Pinpoint the cell where the given text exists, returning its [x, y] midpoint coordinate. 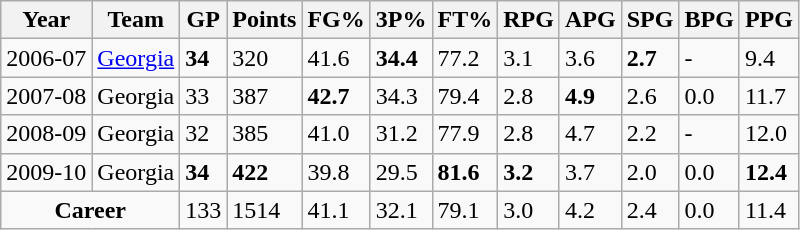
39.8 [336, 172]
2.2 [650, 134]
2.0 [650, 172]
11.7 [768, 96]
320 [264, 58]
4.2 [590, 210]
385 [264, 134]
2008-09 [46, 134]
41.0 [336, 134]
2006-07 [46, 58]
2.6 [650, 96]
Career [90, 210]
2009-10 [46, 172]
4.9 [590, 96]
79.4 [465, 96]
PPG [768, 20]
12.4 [768, 172]
GP [204, 20]
34.3 [401, 96]
422 [264, 172]
2.4 [650, 210]
3.2 [529, 172]
Points [264, 20]
3P% [401, 20]
387 [264, 96]
FG% [336, 20]
41.1 [336, 210]
Team [136, 20]
77.2 [465, 58]
Year [46, 20]
4.7 [590, 134]
2.7 [650, 58]
12.0 [768, 134]
133 [204, 210]
33 [204, 96]
3.6 [590, 58]
41.6 [336, 58]
32 [204, 134]
3.7 [590, 172]
1514 [264, 210]
34.4 [401, 58]
11.4 [768, 210]
2007-08 [46, 96]
3.0 [529, 210]
32.1 [401, 210]
81.6 [465, 172]
RPG [529, 20]
31.2 [401, 134]
SPG [650, 20]
42.7 [336, 96]
79.1 [465, 210]
BPG [709, 20]
9.4 [768, 58]
FT% [465, 20]
3.1 [529, 58]
77.9 [465, 134]
APG [590, 20]
29.5 [401, 172]
